From the cell containing the given text, extract its center point as (X, Y) coordinate. 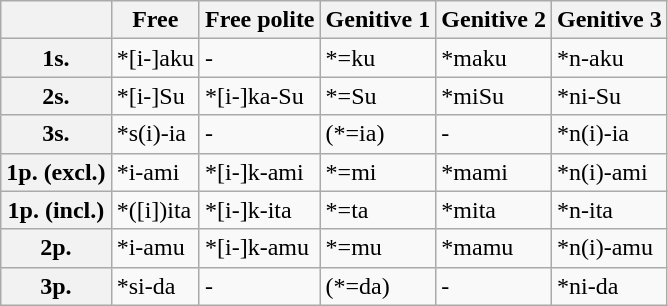
Free (155, 20)
*s(i)-ia (155, 134)
1p. (excl.) (56, 172)
*i-ami (155, 172)
*[i-]ka-Su (260, 96)
Genitive 1 (378, 20)
*[i-]k-ami (260, 172)
*[i-]aku (155, 58)
*ni-Su (609, 96)
*=mu (378, 248)
*ni-da (609, 286)
*=mi (378, 172)
(*=ia) (378, 134)
*[i-]k-amu (260, 248)
*i-amu (155, 248)
3p. (56, 286)
*maku (494, 58)
*si-da (155, 286)
*n(i)-ia (609, 134)
*=ku (378, 58)
*mamu (494, 248)
*n-aku (609, 58)
1p. (incl.) (56, 210)
2s. (56, 96)
*mami (494, 172)
*[i-]Su (155, 96)
*n(i)-ami (609, 172)
3s. (56, 134)
*n-ita (609, 210)
(*=da) (378, 286)
Genitive 3 (609, 20)
2p. (56, 248)
Free polite (260, 20)
1s. (56, 58)
*[i-]k-ita (260, 210)
*=ta (378, 210)
Genitive 2 (494, 20)
*([i])ita (155, 210)
*=Su (378, 96)
*mita (494, 210)
*n(i)-amu (609, 248)
*miSu (494, 96)
